Output the (x, y) coordinate of the center of the cell containing the given text.  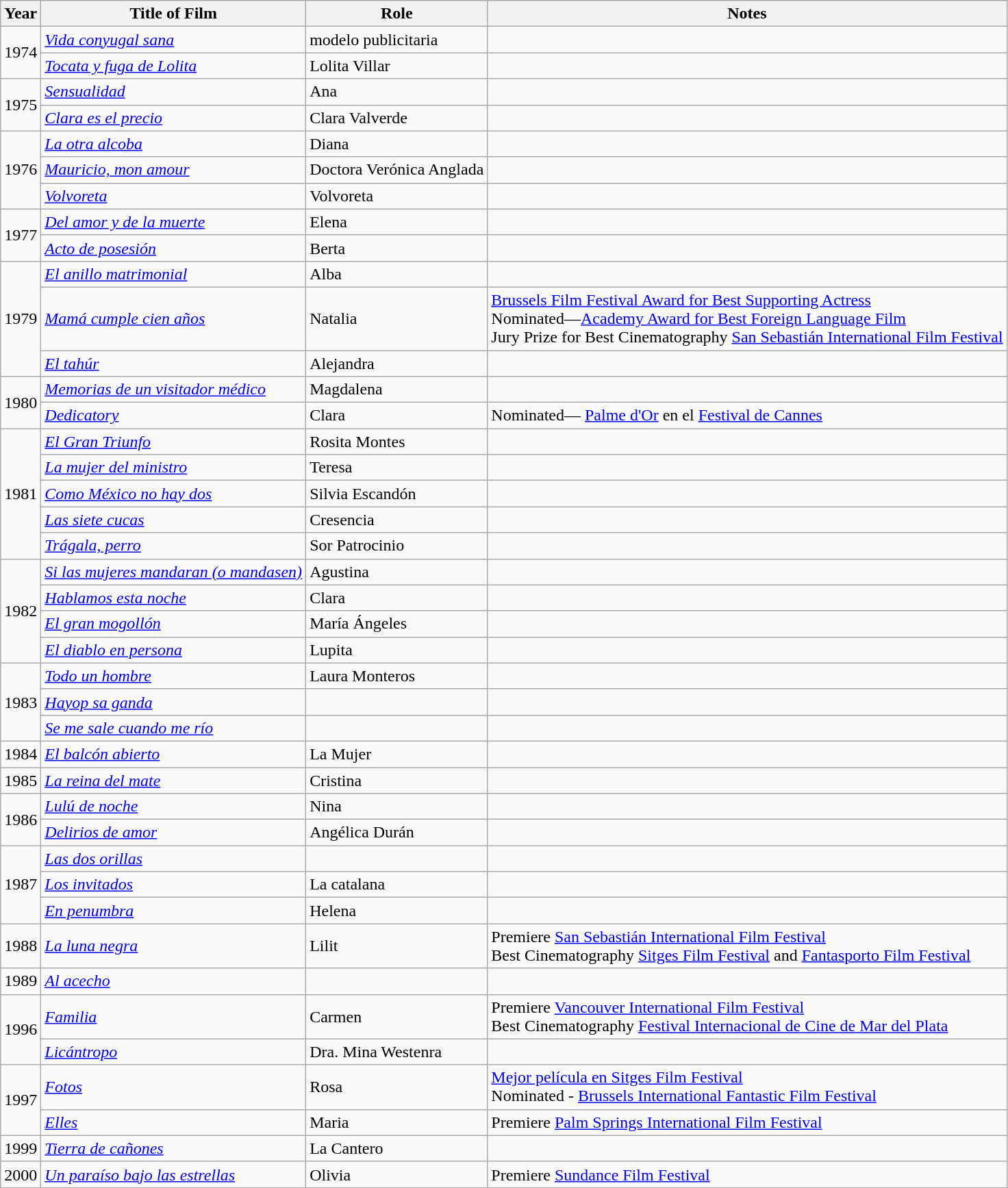
Berta (397, 248)
Nominated— Palme d'Or en el Festival de Cannes (747, 416)
Title of Film (174, 14)
Dra. Mina Westenra (397, 1052)
Magdalena (397, 390)
Tocata y fuga de Lolita (174, 66)
La Mujer (397, 754)
Las siete cucas (174, 520)
Mauricio, mon amour (174, 170)
1975 (21, 105)
Lulú de noche (174, 807)
1999 (21, 1148)
Mejor película en Sitges Film FestivalNominated - Brussels International Fantastic Film Festival (747, 1087)
2000 (21, 1174)
El Gran Triunfo (174, 442)
1988 (21, 946)
El anillo matrimonial (174, 274)
Doctora Verónica Anglada (397, 170)
Angélica Durán (397, 833)
Rosa (397, 1087)
Tierra de cañones (174, 1148)
La catalana (397, 885)
María Ángeles (397, 624)
Fotos (174, 1087)
1974 (21, 53)
Premiere Sundance Film Festival (747, 1174)
Role (397, 14)
Ana (397, 92)
Elena (397, 222)
Clara es el precio (174, 118)
Hablamos esta noche (174, 598)
Las dos orillas (174, 859)
Lilit (397, 946)
Lupita (397, 650)
Alejandra (397, 364)
Del amor y de la muerte (174, 222)
1996 (21, 1030)
Notes (747, 14)
El gran mogollón (174, 624)
modelo publicitaria (397, 40)
Teresa (397, 468)
La otra alcoba (174, 144)
1980 (21, 403)
Agustina (397, 572)
Como México no hay dos (174, 494)
Dedicatory (174, 416)
En penumbra (174, 911)
Elles (174, 1122)
Premiere Vancouver International Film Festival Best Cinematography Festival Internacional de Cine de Mar del Plata (747, 1016)
Olivia (397, 1174)
Delirios de amor (174, 833)
El diablo en persona (174, 650)
Se me sale cuando me río (174, 728)
Carmen (397, 1016)
Al acecho (174, 981)
La mujer del ministro (174, 468)
Laura Monteros (397, 676)
1987 (21, 885)
El balcón abierto (174, 754)
1979 (21, 318)
1986 (21, 820)
1976 (21, 170)
1981 (21, 494)
La reina del mate (174, 780)
Alba (397, 274)
1977 (21, 235)
Maria (397, 1122)
Rosita Montes (397, 442)
Cresencia (397, 520)
Vida conyugal sana (174, 40)
Helena (397, 911)
La Cantero (397, 1148)
1985 (21, 780)
Mamá cumple cien años (174, 318)
Hayop sa ganda (174, 702)
Licántropo (174, 1052)
Premiere San Sebastián International Film Festival Best Cinematography Sitges Film Festival and Fantasporto Film Festival (747, 946)
Sensualidad (174, 92)
Un paraíso bajo las estrellas (174, 1174)
La luna negra (174, 946)
Los invitados (174, 885)
Lolita Villar (397, 66)
1983 (21, 702)
Trágala, perro (174, 546)
Natalia (397, 318)
Clara Valverde (397, 118)
Familia (174, 1016)
Diana (397, 144)
1989 (21, 981)
1984 (21, 754)
Sor Patrocinio (397, 546)
Silvia Escandón (397, 494)
Nina (397, 807)
El tahúr (174, 364)
1997 (21, 1100)
Todo un hombre (174, 676)
1982 (21, 611)
Cristina (397, 780)
Si las mujeres mandaran (o mandasen) (174, 572)
Memorias de un visitador médico (174, 390)
Year (21, 14)
Premiere Palm Springs International Film Festival (747, 1122)
Acto de posesión (174, 248)
